For the text-containing cell, return its midpoint in [x, y] coordinate format. 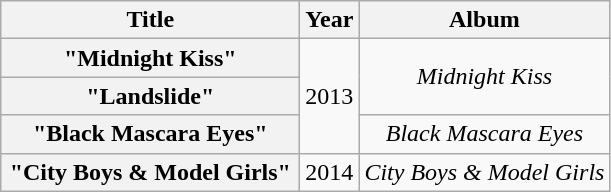
2014 [330, 172]
2013 [330, 96]
Year [330, 20]
Title [150, 20]
"Landslide" [150, 96]
City Boys & Model Girls [484, 172]
Midnight Kiss [484, 77]
"Black Mascara Eyes" [150, 134]
Album [484, 20]
"City Boys & Model Girls" [150, 172]
"Midnight Kiss" [150, 58]
Black Mascara Eyes [484, 134]
